Output the (X, Y) coordinate of the center of the cell containing the given text.  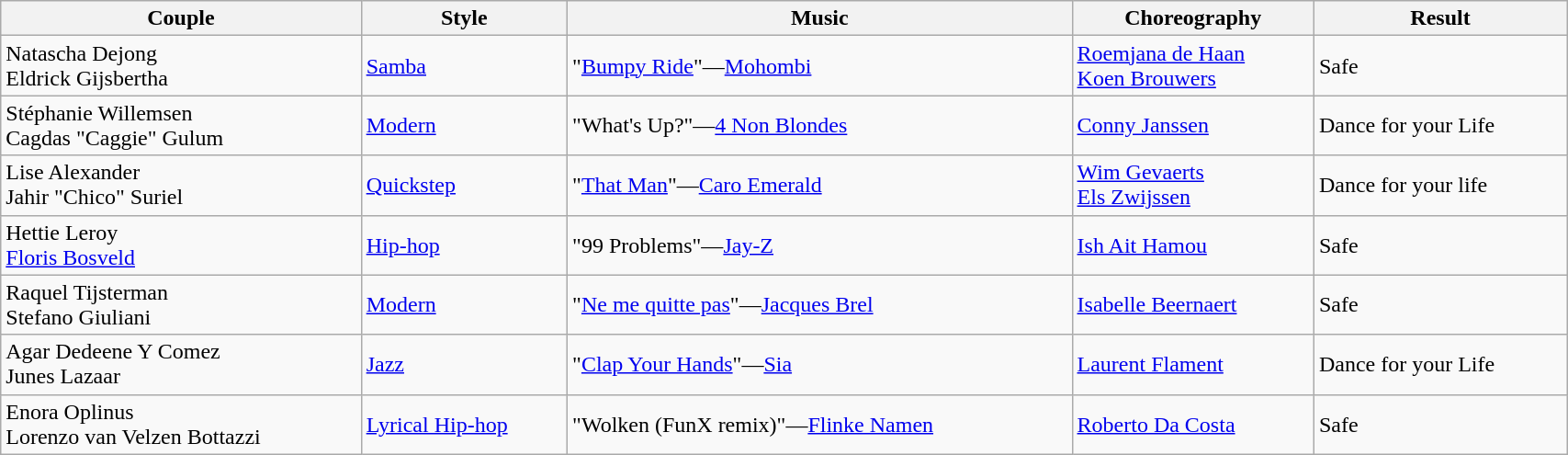
Jazz (464, 364)
Stéphanie WillemsenCagdas "Caggie" Gulum (181, 125)
"Wolken (FunX remix)"—Flinke Namen (819, 425)
Music (819, 18)
Natascha DejongEldrick Gijsbertha (181, 66)
"What's Up?"—4 Non Blondes (819, 125)
Style (464, 18)
Result (1440, 18)
Enora OplinusLorenzo van Velzen Bottazzi (181, 425)
Ish Ait Hamou (1192, 245)
Quickstep (464, 186)
"99 Problems"—Jay-Z (819, 245)
Conny Janssen (1192, 125)
Hip-hop (464, 245)
"Bumpy Ride"—Mohombi (819, 66)
"Clap Your Hands"—Sia (819, 364)
Wim Gevaerts Els Zwijssen (1192, 186)
Agar Dedeene Y ComezJunes Lazaar (181, 364)
Laurent Flament (1192, 364)
"Ne me quitte pas"—Jacques Brel (819, 305)
Roberto Da Costa (1192, 425)
"That Man"—Caro Emerald (819, 186)
Couple (181, 18)
Dance for your life (1440, 186)
Lyrical Hip-hop (464, 425)
Raquel TijstermanStefano Giuliani (181, 305)
Samba (464, 66)
Choreography (1192, 18)
Isabelle Beernaert (1192, 305)
Hettie LeroyFloris Bosveld (181, 245)
Lise AlexanderJahir "Chico" Suriel (181, 186)
Roemjana de HaanKoen Brouwers (1192, 66)
